Find where the given text appears and provide that cell's center as (x, y) coordinate. 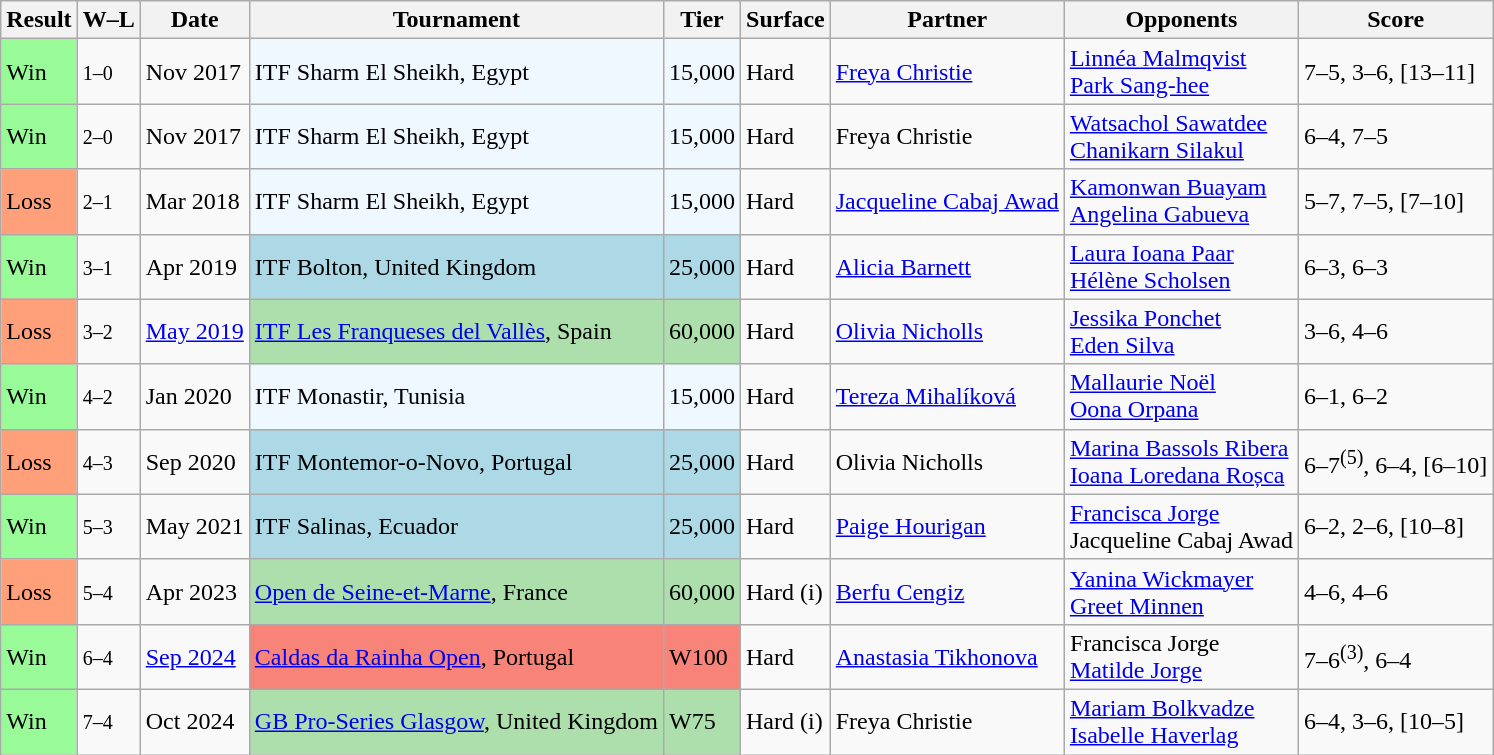
Jessika Ponchet Eden Silva (1181, 332)
7–6(3), 6–4 (1395, 656)
2–0 (108, 136)
May 2021 (194, 526)
7–4 (108, 722)
6–3, 6–3 (1395, 266)
ITF Salinas, Ecuador (456, 526)
4–6, 4–6 (1395, 592)
Mallaurie Noël Oona Orpana (1181, 396)
Francisca Jorge Matilde Jorge (1181, 656)
Result (39, 20)
Sep 2024 (194, 656)
6–1, 6–2 (1395, 396)
Opponents (1181, 20)
4–2 (108, 396)
3–2 (108, 332)
6–2, 2–6, [10–8] (1395, 526)
Apr 2019 (194, 266)
Tournament (456, 20)
7–5, 3–6, [13–11] (1395, 72)
6–4, 7–5 (1395, 136)
Jacqueline Cabaj Awad (947, 202)
Paige Hourigan (947, 526)
W75 (702, 722)
W100 (702, 656)
5–3 (108, 526)
Berfu Cengiz (947, 592)
ITF Montemor-o-Novo, Portugal (456, 462)
Tereza Mihalíková (947, 396)
2–1 (108, 202)
Francisca Jorge Jacqueline Cabaj Awad (1181, 526)
Surface (786, 20)
3–6, 4–6 (1395, 332)
Mariam Bolkvadze Isabelle Haverlag (1181, 722)
Score (1395, 20)
Watsachol Sawatdee Chanikarn Silakul (1181, 136)
Yanina Wickmayer Greet Minnen (1181, 592)
Apr 2023 (194, 592)
ITF Bolton, United Kingdom (456, 266)
GB Pro-Series Glasgow, United Kingdom (456, 722)
Alicia Barnett (947, 266)
Sep 2020 (194, 462)
3–1 (108, 266)
Mar 2018 (194, 202)
Oct 2024 (194, 722)
Laura Ioana Paar Hélène Scholsen (1181, 266)
Partner (947, 20)
ITF Monastir, Tunisia (456, 396)
Caldas da Rainha Open, Portugal (456, 656)
6–7(5), 6–4, [6–10] (1395, 462)
6–4 (108, 656)
6–4, 3–6, [10–5] (1395, 722)
Marina Bassols Ribera Ioana Loredana Roșca (1181, 462)
5–7, 7–5, [7–10] (1395, 202)
May 2019 (194, 332)
4–3 (108, 462)
W–L (108, 20)
Tier (702, 20)
Jan 2020 (194, 396)
Open de Seine-et-Marne, France (456, 592)
5–4 (108, 592)
Anastasia Tikhonova (947, 656)
1–0 (108, 72)
Date (194, 20)
Linnéa Malmqvist Park Sang-hee (1181, 72)
Kamonwan Buayam Angelina Gabueva (1181, 202)
ITF Les Franqueses del Vallès, Spain (456, 332)
